Return (X, Y) of the center of cell containing provided text 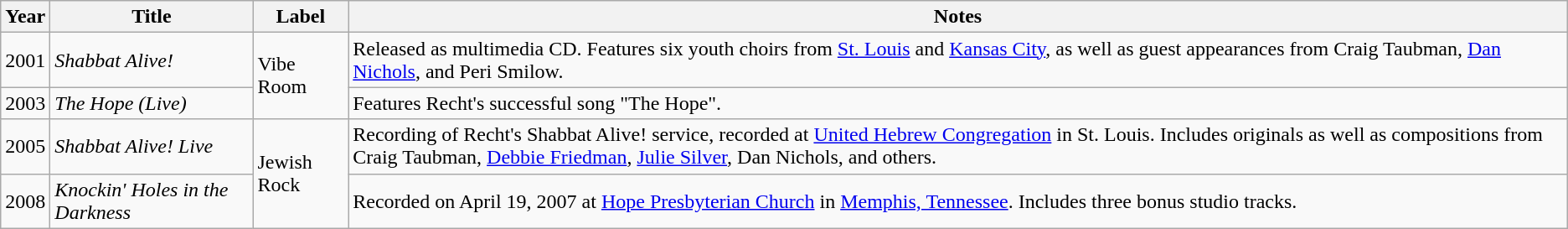
Knockin' Holes in the Darkness (152, 201)
Title (152, 17)
Label (301, 17)
Shabbat Alive! Live (152, 146)
Year (25, 17)
2001 (25, 60)
Notes (958, 17)
Recorded on April 19, 2007 at Hope Presbyterian Church in Memphis, Tennessee. Includes three bonus studio tracks. (958, 201)
The Hope (Live) (152, 103)
Shabbat Alive! (152, 60)
Vibe Room (301, 75)
Jewish Rock (301, 174)
2005 (25, 146)
2003 (25, 103)
Features Recht's successful song "The Hope". (958, 103)
2008 (25, 201)
